Provide the [X, Y] coordinate of the cell's center where the given text is located.  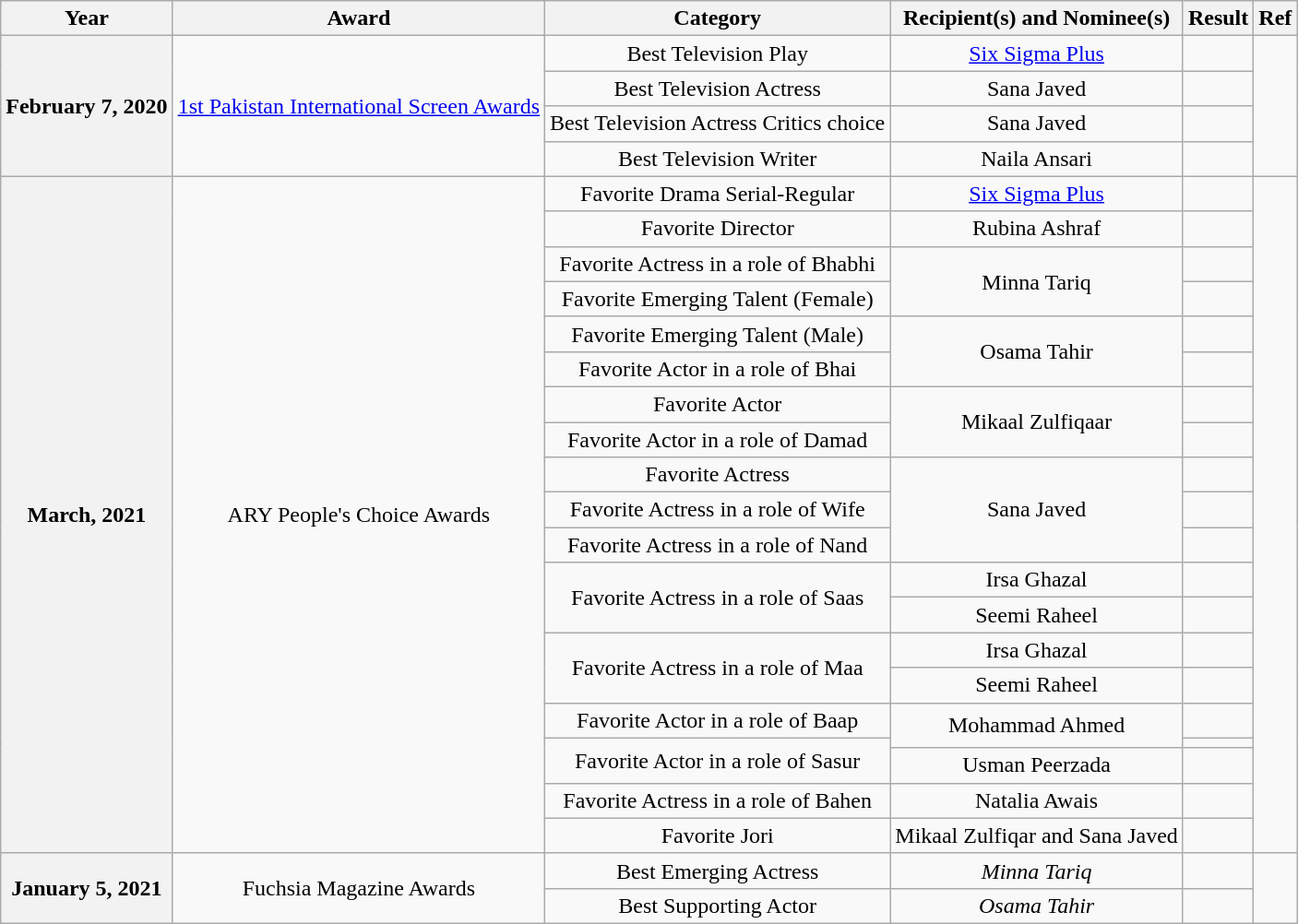
Best Television Actress Critics choice [718, 124]
Favorite Emerging Talent (Male) [718, 334]
Best Television Writer [718, 159]
February 7, 2020 [87, 106]
Recipient(s) and Nominee(s) [1037, 18]
Favorite Jori [718, 835]
Favorite Drama Serial-Regular [718, 194]
Favorite Actress in a role of Bahen [718, 800]
Favorite Actor in a role of Bhai [718, 369]
Favorite Actor in a role of Damad [718, 440]
Award [358, 18]
Favorite Actor in a role of Sasur [718, 760]
Fuchsia Magazine Awards [358, 888]
Favorite Actor in a role of Baap [718, 720]
Natalia Awais [1037, 800]
Mikaal Zulfiqaar [1037, 421]
Favorite Actor [718, 404]
Favorite Actress in a role of Saas [718, 598]
Mohammad Ahmed [1037, 725]
Best Television Actress [718, 89]
March, 2021 [87, 515]
Mikaal Zulfiqar and Sana Javed [1037, 835]
Favorite Actress in a role of Bhabhi [718, 264]
January 5, 2021 [87, 888]
Naila Ansari [1037, 159]
Favorite Actress in a role of Maa [718, 668]
Category [718, 18]
Usman Peerzada [1037, 765]
1st Pakistan International Screen Awards [358, 106]
Best Supporting Actor [718, 906]
Favorite Actress in a role of Nand [718, 545]
Best Television Play [718, 53]
Ref [1275, 18]
Result [1218, 18]
ARY People's Choice Awards [358, 515]
Favorite Director [718, 229]
Favorite Actress [718, 475]
Favorite Actress in a role of Wife [718, 510]
Year [87, 18]
Favorite Emerging Talent (Female) [718, 299]
Best Emerging Actress [718, 871]
Rubina Ashraf [1037, 229]
